Scan for the cell matching the given text and deliver its (x, y) coordinate at center. 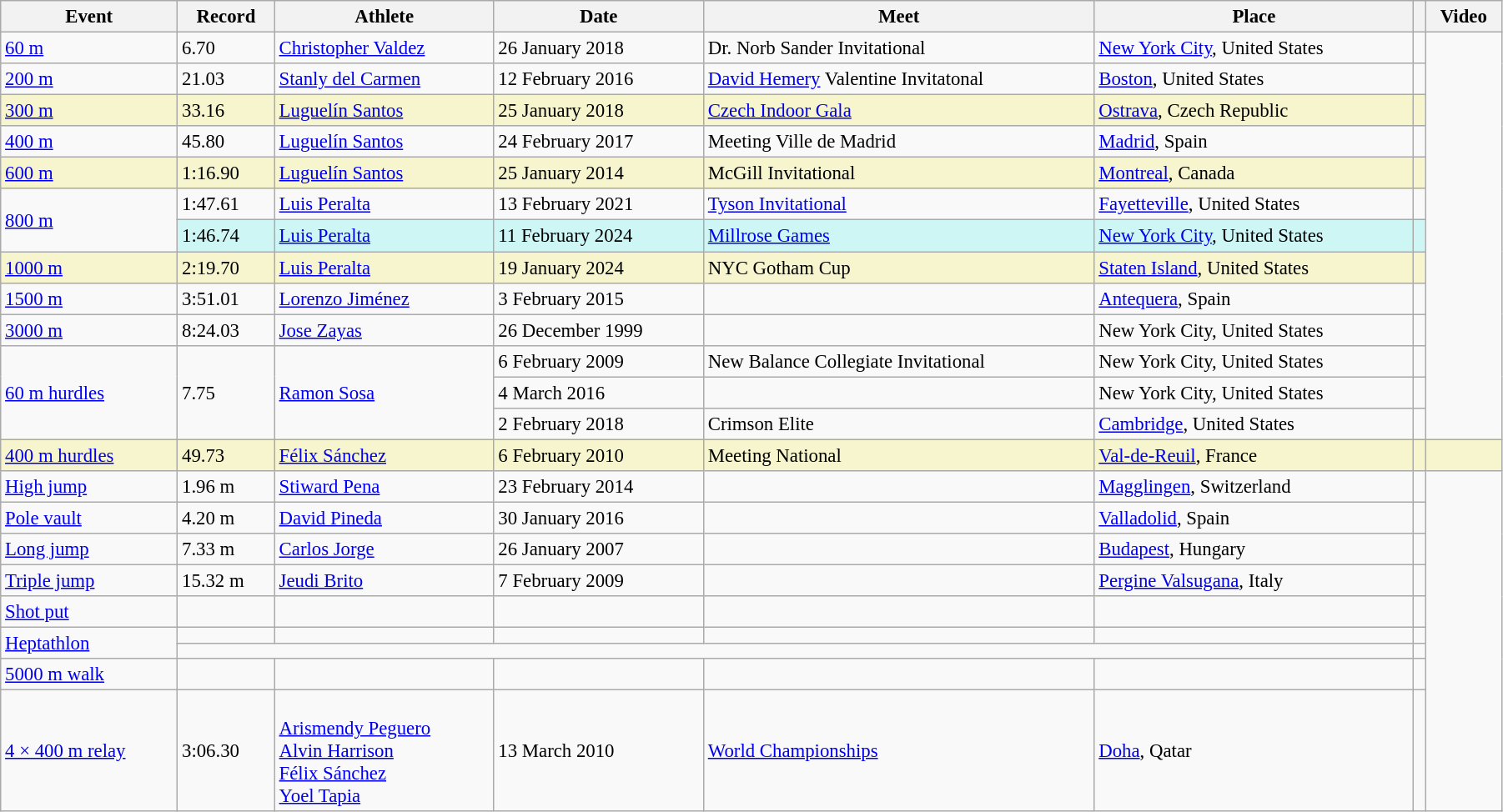
7.33 m (227, 549)
600 m (89, 173)
Dr. Norb Sander Invitational (898, 48)
Ostrava, Czech Republic (1254, 111)
26 January 2018 (599, 48)
200 m (89, 79)
3:06.30 (227, 751)
NYC Gotham Cup (898, 268)
Montreal, Canada (1254, 173)
24 February 2017 (599, 142)
Boston, United States (1254, 79)
800 m (89, 220)
11 February 2024 (599, 236)
8:24.03 (227, 330)
Staten Island, United States (1254, 268)
1:16.90 (227, 173)
45.80 (227, 142)
Shot put (89, 612)
Tyson Invitational (898, 204)
Doha, Qatar (1254, 751)
Valladolid, Spain (1254, 518)
Jose Zayas (384, 330)
25 January 2018 (599, 111)
6.70 (227, 48)
7.75 (227, 392)
60 m hurdles (89, 392)
Crimson Elite (898, 424)
1000 m (89, 268)
Czech Indoor Gala (898, 111)
World Championships (898, 751)
4.20 m (227, 518)
McGill Invitational (898, 173)
4 × 400 m relay (89, 751)
2:19.70 (227, 268)
Pole vault (89, 518)
Ramon Sosa (384, 392)
Place (1254, 17)
Madrid, Spain (1254, 142)
3:51.01 (227, 298)
Video (1463, 17)
1:47.61 (227, 204)
Date (599, 17)
High jump (89, 487)
25 January 2014 (599, 173)
Antequera, Spain (1254, 298)
Cambridge, United States (1254, 424)
7 February 2009 (599, 581)
New Balance Collegiate Invitational (898, 361)
Carlos Jorge (384, 549)
26 January 2007 (599, 549)
Pergine Valsugana, Italy (1254, 581)
300 m (89, 111)
Arismendy PegueroAlvin HarrisonFélix SánchezYoel Tapia (384, 751)
400 m hurdles (89, 455)
Meeting National (898, 455)
400 m (89, 142)
26 December 1999 (599, 330)
Triple jump (89, 581)
1500 m (89, 298)
6 February 2009 (599, 361)
Meeting Ville de Madrid (898, 142)
Event (89, 17)
Stiward Pena (384, 487)
2 February 2018 (599, 424)
Heptathlon (89, 644)
David Pineda (384, 518)
4 March 2016 (599, 393)
1.96 m (227, 487)
1:46.74 (227, 236)
49.73 (227, 455)
Meet (898, 17)
Val-de-Reuil, France (1254, 455)
15.32 m (227, 581)
3 February 2015 (599, 298)
3000 m (89, 330)
19 January 2024 (599, 268)
33.16 (227, 111)
60 m (89, 48)
13 March 2010 (599, 751)
21.03 (227, 79)
Athlete (384, 17)
12 February 2016 (599, 79)
Record (227, 17)
13 February 2021 (599, 204)
Jeudi Brito (384, 581)
Magglingen, Switzerland (1254, 487)
Stanly del Carmen (384, 79)
30 January 2016 (599, 518)
Christopher Valdez (384, 48)
5000 m walk (89, 674)
Lorenzo Jiménez (384, 298)
6 February 2010 (599, 455)
Budapest, Hungary (1254, 549)
Fayetteville, United States (1254, 204)
David Hemery Valentine Invitatonal (898, 79)
23 February 2014 (599, 487)
Félix Sánchez (384, 455)
Long jump (89, 549)
Millrose Games (898, 236)
